Return the [X, Y] coordinate for the center point of the cell that contains the specified text.  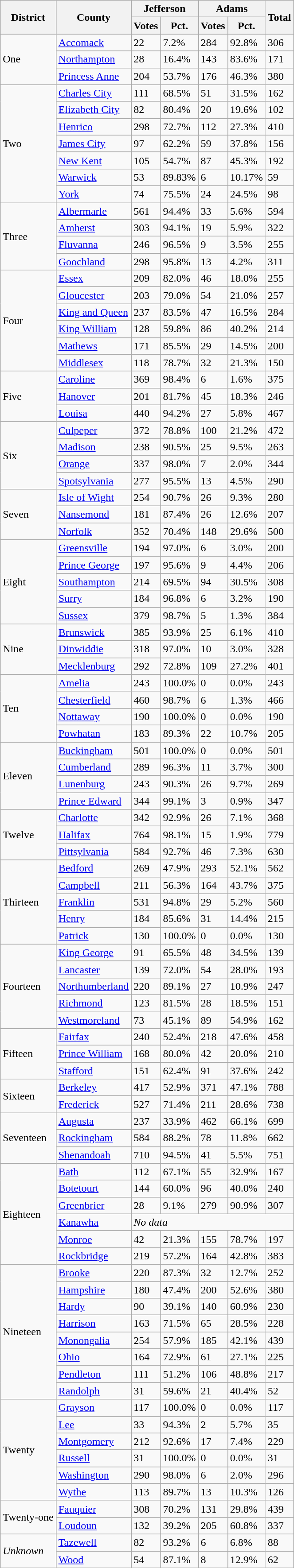
Powhatan [94, 733]
167 [279, 1172]
65.5% [179, 952]
9.7% [247, 784]
296 [279, 1475]
District [28, 17]
57.9% [179, 1340]
Fauquier [94, 1509]
96 [213, 1189]
85.5% [179, 346]
Hardy [94, 1307]
Berkeley [94, 1088]
94.3% [179, 1425]
16.5% [247, 312]
94.4% [179, 211]
Wythe [94, 1492]
14.5% [247, 346]
94.2% [179, 413]
83.5% [179, 312]
229 [279, 1441]
462 [213, 1121]
Fourteen [28, 986]
Culpeper [94, 430]
201 [146, 396]
39.1% [179, 1307]
92.9% [179, 818]
10.7% [247, 733]
Twenty [28, 1450]
Fluvanna [94, 245]
Nine [28, 649]
Southampton [94, 582]
155 [213, 1239]
212 [146, 1441]
Loudoun [94, 1525]
52.6% [247, 1290]
Tazewell [94, 1542]
292 [146, 666]
Seventeen [28, 1138]
131 [213, 1509]
347 [279, 801]
113 [146, 1492]
89.3% [179, 733]
1.9% [247, 835]
Mathews [94, 346]
368 [279, 818]
257 [279, 295]
105 [146, 160]
18.3% [247, 396]
87.4% [179, 515]
328 [279, 649]
47.1% [247, 1088]
779 [279, 835]
144 [146, 1189]
Bedford [94, 868]
62.4% [179, 1071]
18.0% [247, 279]
66.1% [247, 1121]
560 [279, 902]
89.1% [179, 986]
247 [279, 986]
3.2% [247, 599]
Ten [28, 708]
Amelia [94, 683]
Botetourt [94, 1189]
Stafford [94, 1071]
106 [213, 1374]
6.1% [247, 632]
Prince Edward [94, 801]
102 [279, 110]
Four [28, 321]
440 [146, 413]
383 [279, 1256]
Campbell [94, 885]
14.4% [247, 919]
65 [213, 1324]
242 [279, 1071]
Total [279, 17]
Rockingham [94, 1138]
89.7% [179, 1492]
98.1% [179, 835]
Cumberland [94, 767]
561 [146, 211]
183 [146, 733]
51.2% [179, 1374]
Essex [94, 279]
Grayson [94, 1408]
47 [213, 312]
150 [279, 363]
90.5% [179, 447]
62.2% [179, 143]
7.3% [247, 852]
Surry [94, 599]
Prince George [94, 565]
47.4% [179, 1290]
788 [279, 1088]
467 [279, 413]
Westmoreland [94, 1020]
Jefferson [165, 9]
123 [146, 1003]
181 [146, 515]
60.9% [247, 1307]
Lancaster [94, 969]
Caroline [94, 379]
68.5% [179, 93]
751 [279, 1155]
Warwick [94, 177]
458 [279, 1037]
6.8% [247, 1542]
206 [279, 565]
Madison [94, 447]
5.8% [247, 413]
132 [146, 1525]
217 [279, 1374]
93.9% [179, 632]
York [94, 194]
10.3% [247, 1492]
21 [213, 1391]
21.0% [247, 295]
Frederick [94, 1104]
19.6% [247, 110]
Montgomery [94, 1441]
5.2% [247, 902]
12.6% [247, 515]
Rockbridge [94, 1256]
72.9% [179, 1357]
Ohio [94, 1357]
40.2% [247, 329]
Monroe [94, 1239]
97 [146, 143]
293 [213, 868]
Nottaway [94, 716]
51 [213, 93]
31.5% [247, 93]
Mecklenburg [94, 666]
86 [213, 329]
70.2% [179, 1509]
527 [146, 1104]
47.6% [247, 1037]
Princess Anne [94, 76]
69.5% [179, 582]
401 [279, 666]
43.7% [247, 885]
228 [279, 1324]
Monongalia [94, 1340]
95.5% [179, 480]
37.6% [247, 1071]
710 [146, 1155]
Nansemond [94, 515]
300 [279, 767]
40.4% [247, 1391]
One [28, 59]
80.4% [179, 110]
219 [146, 1256]
53.7% [179, 76]
32.9% [247, 1172]
King and Queen [94, 312]
10.17% [247, 177]
Chesterfield [94, 700]
Harrison [94, 1324]
Charles City [94, 93]
53 [146, 177]
County [94, 17]
218 [213, 1037]
Pittsylvania [94, 852]
40.0% [247, 1189]
Randolph [94, 1391]
99.1% [179, 801]
4.4% [247, 565]
95.6% [179, 565]
28.6% [247, 1104]
140 [213, 1307]
385 [146, 632]
Brooke [94, 1273]
60.0% [179, 1189]
118 [146, 363]
472 [279, 430]
52.4% [179, 1037]
500 [279, 531]
James City [94, 143]
90.9% [247, 1205]
45.1% [179, 1020]
27.2% [247, 666]
Washington [94, 1475]
Two [28, 143]
289 [146, 767]
12.9% [247, 1559]
11.8% [247, 1138]
29.8% [247, 1509]
Twelve [28, 835]
79.0% [179, 295]
24.5% [247, 194]
92.6% [179, 1441]
Five [28, 396]
12.7% [247, 1273]
Fifteen [28, 1054]
8 [213, 1559]
699 [279, 1121]
738 [279, 1104]
New Kent [94, 160]
74 [146, 194]
460 [146, 700]
Adams [231, 9]
1.6% [247, 379]
311 [279, 262]
Hampshire [94, 1290]
24 [213, 194]
Kanawha [94, 1222]
94.1% [179, 228]
352 [146, 531]
78 [213, 1138]
764 [146, 835]
85.6% [179, 919]
71.4% [179, 1104]
238 [146, 447]
29.6% [247, 531]
48.8% [247, 1374]
Russell [94, 1458]
209 [146, 279]
9.5% [247, 447]
225 [279, 1357]
33.9% [179, 1121]
192 [279, 160]
Henrico [94, 127]
156 [279, 143]
52 [279, 1391]
Gloucester [94, 295]
10 [213, 649]
94 [213, 582]
72.7% [179, 127]
263 [279, 447]
4.2% [247, 262]
54.7% [179, 160]
81.7% [179, 396]
20.0% [247, 1054]
Thirteen [28, 902]
41 [213, 1155]
78.8% [179, 430]
3 [213, 801]
96.8% [179, 599]
7.4% [247, 1441]
71.5% [179, 1324]
7 [213, 464]
5.5% [247, 1155]
100 [213, 430]
384 [279, 616]
52.9% [179, 1088]
11 [213, 767]
210 [279, 1054]
194 [146, 548]
Charlotte [94, 818]
20 [213, 110]
88.2% [179, 1138]
75.5% [179, 194]
82.0% [179, 279]
371 [213, 1088]
168 [146, 1054]
Prince William [94, 1054]
93.2% [179, 1542]
5.7% [247, 1425]
204 [146, 76]
87 [213, 160]
81.5% [179, 1003]
Patrick [94, 936]
54.9% [247, 1020]
28.0% [247, 969]
83.6% [247, 59]
Pendleton [94, 1374]
55 [213, 1172]
193 [279, 969]
303 [146, 228]
59.6% [179, 1391]
Spotsylvania [94, 480]
95.8% [179, 262]
9.3% [247, 498]
47.9% [179, 868]
630 [279, 852]
Goochland [94, 262]
90.3% [179, 784]
Orange [94, 464]
Amherst [94, 228]
Shenandoah [94, 1155]
Albermarle [94, 211]
18.5% [247, 1003]
16.4% [179, 59]
Brunswick [94, 632]
48 [213, 952]
Richmond [94, 1003]
466 [279, 700]
King George [94, 952]
5 [213, 616]
342 [146, 818]
Louisa [94, 413]
Hanover [94, 396]
King William [94, 329]
126 [279, 1492]
307 [279, 1205]
Buckingham [94, 751]
163 [146, 1324]
318 [146, 649]
Accomack [94, 43]
45 [213, 396]
72.0% [179, 969]
15 [213, 835]
Franklin [94, 902]
Lee [94, 1425]
594 [279, 211]
Seven [28, 515]
Eighteen [28, 1214]
42.1% [247, 1340]
5.6% [247, 211]
17 [213, 1441]
5.9% [247, 228]
21.2% [247, 430]
Halifax [94, 835]
No data [212, 1222]
92.7% [179, 852]
94.8% [179, 902]
379 [146, 616]
70.4% [179, 531]
Nineteen [28, 1332]
42.8% [247, 1256]
19 [213, 228]
Isle of Wight [94, 498]
73 [146, 1020]
59.8% [179, 329]
185 [213, 1340]
46.3% [247, 76]
Elizabeth City [94, 110]
Greensville [94, 548]
45.3% [247, 160]
Middlesex [94, 363]
Wood [94, 1559]
4.5% [247, 480]
10.9% [247, 986]
280 [279, 498]
35 [279, 1425]
2 [213, 1425]
Fairfax [94, 1037]
180 [146, 1290]
37.8% [247, 143]
87.1% [179, 1559]
90 [146, 1307]
Augusta [94, 1121]
94.5% [179, 1155]
Lunenburg [94, 784]
531 [146, 902]
9.1% [179, 1205]
80.0% [179, 1054]
Bath [94, 1172]
98 [279, 194]
89 [213, 1020]
207 [279, 515]
52.1% [247, 868]
89.83% [179, 177]
90.7% [179, 498]
88 [279, 1542]
87.3% [179, 1273]
Norfolk [94, 531]
61 [213, 1357]
7.1% [247, 818]
Dinwiddie [94, 649]
Sussex [94, 616]
Three [28, 236]
Six [28, 455]
Sixteen [28, 1096]
Henry [94, 919]
277 [146, 480]
30.5% [247, 582]
279 [213, 1205]
Northumberland [94, 986]
148 [213, 531]
215 [279, 919]
62 [279, 1559]
3.7% [247, 767]
Unknown [28, 1551]
372 [146, 430]
28.5% [247, 1324]
39.2% [179, 1525]
57.2% [179, 1256]
96.5% [179, 245]
67.1% [179, 1172]
109 [213, 666]
417 [146, 1088]
369 [146, 379]
60.8% [247, 1525]
Eight [28, 582]
3.5% [247, 245]
562 [279, 868]
203 [146, 295]
27.3% [247, 127]
Twenty-one [28, 1517]
27.1% [247, 1357]
56.3% [179, 885]
72.8% [179, 666]
252 [279, 1273]
230 [279, 1307]
Northampton [94, 59]
662 [279, 1138]
7.2% [179, 43]
92.8% [247, 43]
98.4% [179, 379]
128 [146, 329]
96.3% [179, 767]
143 [213, 59]
176 [213, 76]
322 [279, 228]
306 [279, 43]
34.5% [247, 952]
Eleven [28, 776]
Greenbrier [94, 1205]
0.9% [247, 801]
